Search for the cell housing the specified text and yield its [X, Y] center coordinate. 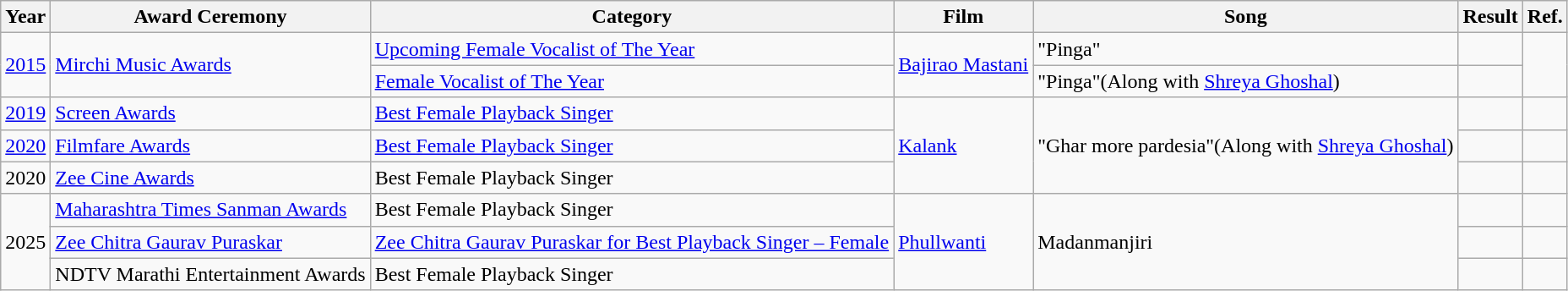
Ref. [1544, 17]
Upcoming Female Vocalist of The Year [632, 49]
Year [25, 17]
2015 [25, 65]
Maharashtra Times Sanman Awards [210, 210]
Kalank [963, 145]
"Pinga"(Along with Shreya Ghoshal) [1245, 81]
Phullwanti [963, 242]
Madanmanjiri [1245, 242]
Award Ceremony [210, 17]
Film [963, 17]
NDTV Marathi Entertainment Awards [210, 274]
"Pinga" [1245, 49]
Filmfare Awards [210, 145]
"Ghar more pardesia"(Along with Shreya Ghoshal) [1245, 145]
Category [632, 17]
Song [1245, 17]
Bajirao Mastani [963, 65]
Female Vocalist of The Year [632, 81]
Zee Chitra Gaurav Puraskar for Best Playback Singer – Female [632, 242]
Mirchi Music Awards [210, 65]
Screen Awards [210, 113]
2019 [25, 113]
Zee Chitra Gaurav Puraskar [210, 242]
Zee Cine Awards [210, 178]
2025 [25, 242]
Result [1490, 17]
